Pinpoint the cell where the given text exists, returning its [X, Y] midpoint coordinate. 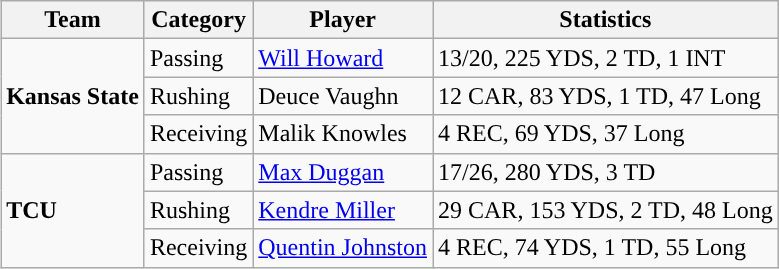
Malik Knowles [343, 134]
17/26, 280 YDS, 3 TD [605, 172]
Player [343, 20]
TCU [73, 210]
Deuce Vaughn [343, 96]
Quentin Johnston [343, 248]
29 CAR, 153 YDS, 2 TD, 48 Long [605, 210]
4 REC, 74 YDS, 1 TD, 55 Long [605, 248]
Kendre Miller [343, 210]
Kansas State [73, 96]
Category [198, 20]
12 CAR, 83 YDS, 1 TD, 47 Long [605, 96]
Statistics [605, 20]
13/20, 225 YDS, 2 TD, 1 INT [605, 58]
4 REC, 69 YDS, 37 Long [605, 134]
Team [73, 20]
Max Duggan [343, 172]
Will Howard [343, 58]
